Detect which cell encompasses the target text, then output its [x, y] center coordinate. 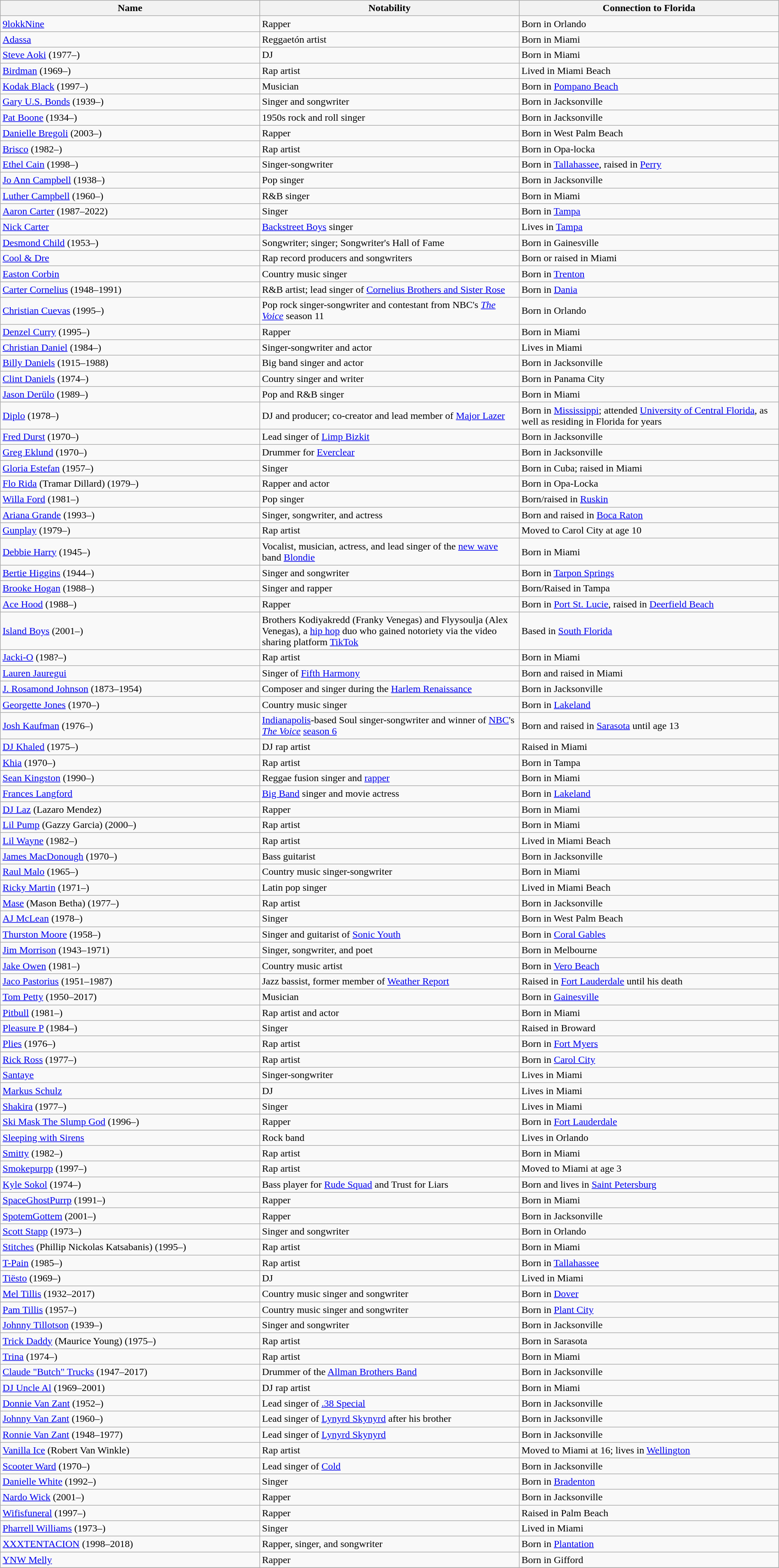
Raised in Broward [649, 1028]
Smokepurpp (1997–) [130, 1169]
Adassa [130, 39]
Jacki-O (198?–) [130, 658]
Danielle White (1992–) [130, 1481]
Bass player for Rude Squad and Trust for Liars [389, 1184]
DJ and producer; co-creator and lead member of Major Lazer [389, 416]
Lead singer of Lynyrd Skynyrd after his brother [389, 1419]
Singer, songwriter, and poet [389, 950]
Denzel Curry (1995–) [130, 332]
Big Band singer and movie actress [389, 794]
SpaceGhostPurrp (1991–) [130, 1200]
Josh Kaufman (1976–) [130, 725]
9lokkNine [130, 24]
Georgette Jones (1970–) [130, 704]
Clint Daniels (1974–) [130, 379]
R&B artist; lead singer of Cornelius Brothers and Sister Rose [389, 290]
Country music singer-songwriter [389, 872]
Pharrell Williams (1973–) [130, 1529]
Indianapolis-based Soul singer-songwriter and winner of NBC's The Voice season 6 [389, 725]
Stitches (Phillip Nickolas Katsabanis) (1995–) [130, 1247]
Moved to Carol City at age 10 [649, 531]
Markus Schulz [130, 1091]
Born in Dover [649, 1294]
Born and lives in Saint Petersburg [649, 1184]
Smitty (1982–) [130, 1153]
Born in Tallahassee [649, 1263]
Singer of Fifth Harmony [389, 673]
Born and raised in Boca Raton [649, 515]
Easton Corbin [130, 274]
Connection to Florida [649, 8]
DJ Laz (Lazaro Mendez) [130, 809]
Lil Pump (Gazzy Garcia) (2000–) [130, 825]
Bertie Higgins (1944–) [130, 573]
Born in Vero Beach [649, 966]
Kyle Sokol (1974–) [130, 1184]
Gary U.S. Bonds (1939–) [130, 102]
Born in Melbourne [649, 950]
DJ Uncle Al (1969–2001) [130, 1388]
Gloria Estefan (1957–) [130, 468]
Johnny Tillotson (1939–) [130, 1325]
Born in Opa-Locka [649, 484]
XXXTENTACION (1998–2018) [130, 1544]
Born in Dania [649, 290]
Lil Wayne (1982–) [130, 841]
Lead singer of Cold [389, 1466]
Nardo Wick (2001–) [130, 1497]
Born in Fort Myers [649, 1044]
Aaron Carter (1987–2022) [130, 212]
Born in Port St. Lucie, raised in Deerfield Beach [649, 604]
Latin pop singer [389, 887]
Carter Cornelius (1948–1991) [130, 290]
Ricky Martin (1971–) [130, 887]
Singer, songwriter, and actress [389, 515]
Born in Sarasota [649, 1341]
Birdman (1969–) [130, 71]
Frances Langford [130, 794]
Bass guitarist [389, 856]
Mel Tillis (1932–2017) [130, 1294]
Cool & Dre [130, 258]
Name [130, 8]
Vanilla Ice (Robert Van Winkle) [130, 1450]
Pat Boone (1934–) [130, 117]
J. Rosamond Johnson (1873–1954) [130, 689]
Moved to Miami at 16; lives in Wellington [649, 1450]
AJ McLean (1978–) [130, 919]
Big band singer and actor [389, 363]
Lives in Tampa [649, 227]
Jo Ann Campbell (1938–) [130, 180]
Born and raised in Sarasota until age 13 [649, 725]
Johnny Van Zant (1960–) [130, 1419]
Scott Stapp (1973–) [130, 1231]
James MacDonough (1970–) [130, 856]
Ace Hood (1988–) [130, 604]
Khia (1970–) [130, 763]
Pop and R&B singer [389, 394]
Rapper, singer, and songwriter [389, 1544]
Born or raised in Miami [649, 258]
Ethel Cain (1998–) [130, 164]
Shakira (1977–) [130, 1106]
Rock band [389, 1138]
Pleasure P (1984–) [130, 1028]
Ski Mask The Slump God (1996–) [130, 1122]
Born in Fort Lauderdale [649, 1122]
Raised in Miami [649, 747]
Claude "Butch" Trucks (1947–2017) [130, 1372]
Born in Plantation [649, 1544]
Sleeping with Sirens [130, 1138]
Born in Panama City [649, 379]
Reggaetón artist [389, 39]
Lead singer of .38 Special [389, 1403]
Scooter Ward (1970–) [130, 1466]
Pop rock singer-songwriter and contestant from NBC's The Voice season 11 [389, 310]
Born in Cuba; raised in Miami [649, 468]
Nick Carter [130, 227]
Christian Cuevas (1995–) [130, 310]
Pitbull (1981–) [130, 1012]
Brooke Hogan (1988–) [130, 589]
Thurston Moore (1958–) [130, 934]
Raised in Fort Lauderdale until his death [649, 981]
Rap artist and actor [389, 1012]
Born and raised in Miami [649, 673]
Tom Petty (1950–2017) [130, 997]
Born in Plant City [649, 1310]
Willa Ford (1981–) [130, 499]
Born in Tarpon Springs [649, 573]
Born in Pompano Beach [649, 86]
Born in Coral Gables [649, 934]
Drummer of the Allman Brothers Band [389, 1372]
Drummer for Everclear [389, 452]
Singer and guitarist of Sonic Youth [389, 934]
T-Pain (1985–) [130, 1263]
Lives in Orlando [649, 1138]
Christian Daniel (1984–) [130, 347]
Born in Tallahassee, raised in Perry [649, 164]
Trina (1974–) [130, 1356]
Rap record producers and songwriters [389, 258]
Plies (1976–) [130, 1044]
Born/raised in Ruskin [649, 499]
Songwriter; singer; Songwriter's Hall of Fame [389, 243]
Ariana Grande (1993–) [130, 515]
Jason Derülo (1989–) [130, 394]
Steve Aoki (1977–) [130, 55]
DJ Khaled (1975–) [130, 747]
Vocalist, musician, actress, and lead singer of the new wave band Blondie [389, 552]
Kodak Black (1997–) [130, 86]
Pam Tillis (1957–) [130, 1310]
Mase (Mason Betha) (1977–) [130, 903]
Raised in Palm Beach [649, 1513]
Wifisfuneral (1997–) [130, 1513]
Greg Eklund (1970–) [130, 452]
Based in South Florida [649, 631]
Country music artist [389, 966]
R&B singer [389, 196]
Born in Carol City [649, 1060]
Born/Raised in Tampa [649, 589]
Diplo (1978–) [130, 416]
Lead singer of Limp Bizkit [389, 437]
Raul Malo (1965–) [130, 872]
Notability [389, 8]
Debbie Harry (1945–) [130, 552]
Jim Morrison (1943–1971) [130, 950]
Jaco Pastorius (1951–1987) [130, 981]
Reggae fusion singer and rapper [389, 778]
Ronnie Van Zant (1948–1977) [130, 1435]
SpotemGottem (2001–) [130, 1216]
Flo Rida (Tramar Dillard) (1979–) [130, 484]
Born in Mississippi; attended University of Central Florida, as well as residing in Florida for years [649, 416]
Born in Bradenton [649, 1481]
Composer and singer during the Harlem Renaissance [389, 689]
Born in Trenton [649, 274]
Rick Ross (1977–) [130, 1060]
Backstreet Boys singer [389, 227]
Luther Campbell (1960–) [130, 196]
Sean Kingston (1990–) [130, 778]
Billy Daniels (1915–1988) [130, 363]
Trick Daddy (Maurice Young) (1975–) [130, 1341]
YNW Melly [130, 1560]
Tiësto (1969–) [130, 1278]
Brothers Kodiyakredd (Franky Venegas) and Flyysoulja (Alex Venegas), a hip hop duo who gained notoriety via the video sharing platform TikTok [389, 631]
Lauren Jauregui [130, 673]
Island Boys (2001–) [130, 631]
1950s rock and roll singer [389, 117]
Donnie Van Zant (1952–) [130, 1403]
Desmond Child (1953–) [130, 243]
Gunplay (1979–) [130, 531]
Born in Gifford [649, 1560]
Fred Durst (1970–) [130, 437]
Jazz bassist, former member of Weather Report [389, 981]
Singer-songwriter and actor [389, 347]
Lead singer of Lynyrd Skynyrd [389, 1435]
Singer and rapper [389, 589]
Danielle Bregoli (2003–) [130, 133]
Born in Opa-locka [649, 149]
Rapper and actor [389, 484]
Santaye [130, 1075]
Jake Owen (1981–) [130, 966]
Moved to Miami at age 3 [649, 1169]
Country singer and writer [389, 379]
Brisco (1982–) [130, 149]
